For the text-containing cell, return its midpoint in [X, Y] coordinate format. 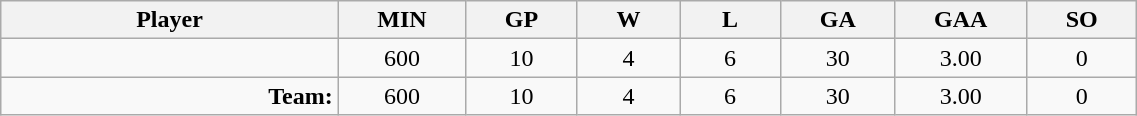
Team: [170, 96]
GAA [961, 20]
W [628, 20]
GA [838, 20]
Player [170, 20]
SO [1081, 20]
GP [522, 20]
L [730, 20]
MIN [402, 20]
